Find where the given text appears and provide that cell's center as [X, Y] coordinate. 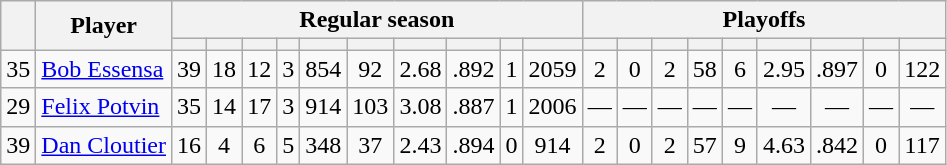
122 [922, 69]
58 [704, 69]
14 [224, 107]
17 [260, 107]
2.68 [420, 69]
57 [704, 145]
Dan Cloutier [104, 145]
117 [922, 145]
29 [18, 107]
18 [224, 69]
Regular season [378, 20]
4 [224, 145]
2.43 [420, 145]
.894 [474, 145]
2059 [552, 69]
Bob Essensa [104, 69]
2.95 [784, 69]
348 [324, 145]
2006 [552, 107]
16 [190, 145]
4.63 [784, 145]
Playoffs [764, 20]
.887 [474, 107]
9 [740, 145]
Player [104, 26]
92 [370, 69]
854 [324, 69]
103 [370, 107]
.842 [838, 145]
3.08 [420, 107]
.892 [474, 69]
12 [260, 69]
37 [370, 145]
.897 [838, 69]
5 [288, 145]
Felix Potvin [104, 107]
